Extract the (X, Y) coordinate from the center of the cell holding the provided text.  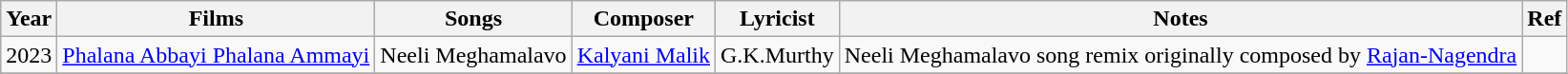
G.K.Murthy (778, 55)
Neeli Meghamalavo (473, 55)
Films (216, 19)
Notes (1181, 19)
Phalana Abbayi Phalana Ammayi (216, 55)
Lyricist (778, 19)
Kalyani Malik (643, 55)
2023 (29, 55)
Songs (473, 19)
Year (29, 19)
Neeli Meghamalavo song remix originally composed by Rajan-Nagendra (1181, 55)
Ref (1544, 19)
Composer (643, 19)
